Pinpoint the cell where the given text exists, returning its [x, y] midpoint coordinate. 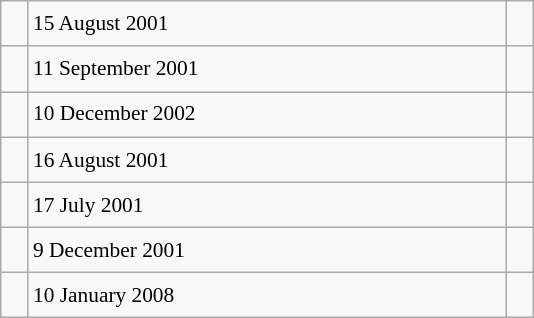
16 August 2001 [267, 160]
15 August 2001 [267, 24]
9 December 2001 [267, 250]
17 July 2001 [267, 204]
10 January 2008 [267, 296]
10 December 2002 [267, 114]
11 September 2001 [267, 68]
